Return the [X, Y] coordinate for the center point of the cell that contains the specified text.  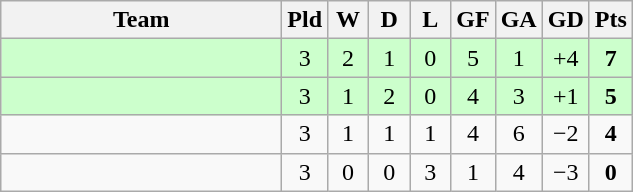
Pts [610, 20]
GD [566, 20]
Pld [305, 20]
−2 [566, 134]
Team [142, 20]
GA [518, 20]
+4 [566, 58]
GF [473, 20]
L [430, 20]
W [348, 20]
+1 [566, 96]
D [390, 20]
6 [518, 134]
7 [610, 58]
−3 [566, 172]
